Identify which cell holds the provided text, then report its [X, Y] central coordinate. 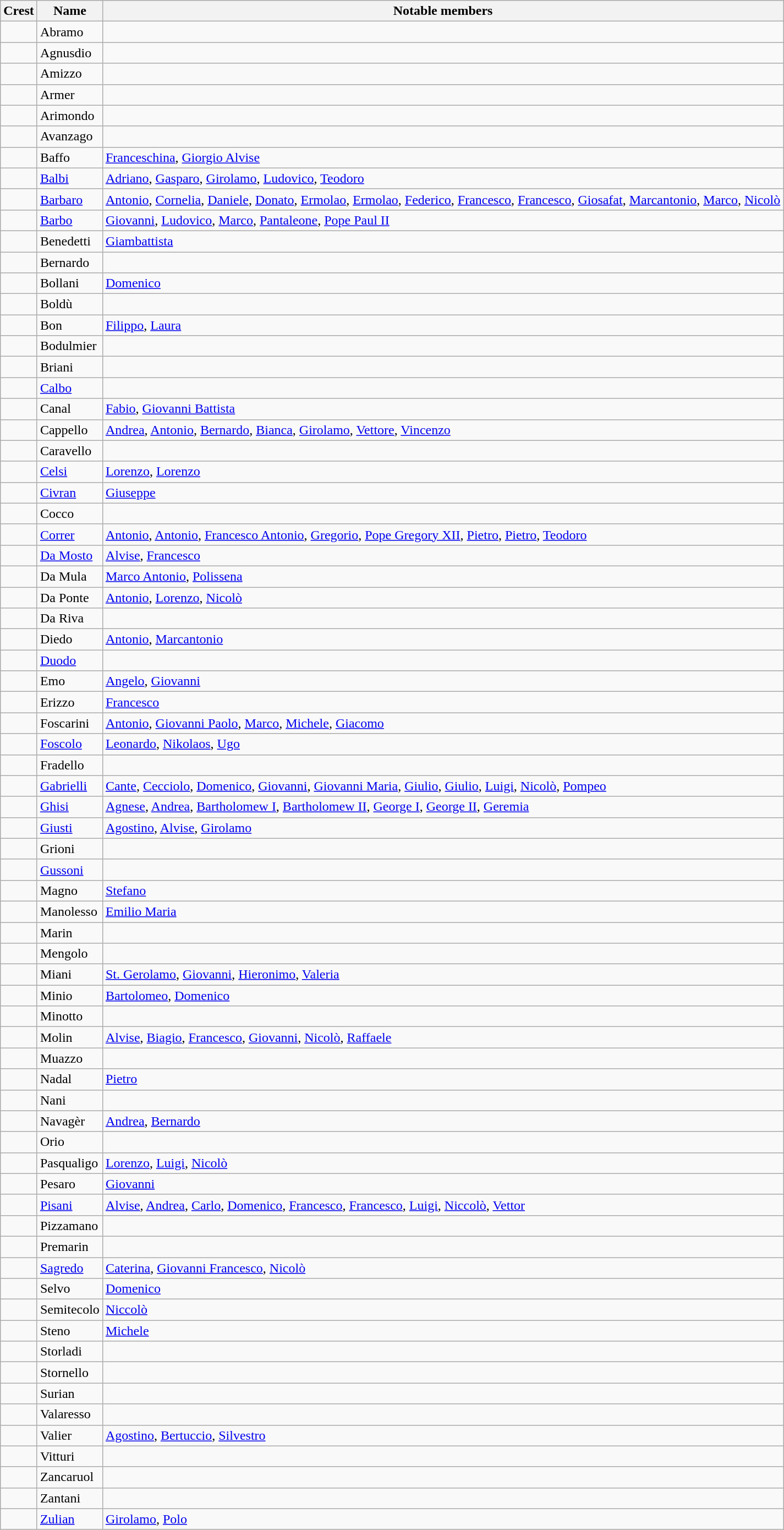
St. Gerolamo, Giovanni, Hieronimo, Valeria [442, 975]
Gussoni [69, 870]
Filippo, Laura [442, 325]
Antonio, Giovanni Paolo, Marco, Michele, Giacomo [442, 723]
Giambattista [442, 241]
Pisani [69, 1205]
Avanzago [69, 136]
Bernardo [69, 263]
Alvise, Andrea, Carlo, Domenico, Francesco, Francesco, Luigi, Niccolò, Vettor [442, 1205]
Amizzo [69, 74]
Armer [69, 95]
Da Mula [69, 576]
Duodo [69, 660]
Muazzo [69, 1058]
Gabrielli [69, 786]
Ghisi [69, 807]
Vitturi [69, 1456]
Alvise, Biagio, Francesco, Giovanni, Nicolò, Raffaele [442, 1037]
Barbaro [69, 199]
Zancaruol [69, 1477]
Premarin [69, 1247]
Nadal [69, 1079]
Canal [69, 409]
Pasqualigo [69, 1163]
Da Mosto [69, 555]
Antonio, Marcantonio [442, 640]
Molin [69, 1037]
Francesco [442, 702]
Caterina, Giovanni Francesco, Nicolò [442, 1267]
Antonio, Cornelia, Daniele, Donato, Ermolao, Ermolao, Federico, Francesco, Francesco, Giosafat, Marcantonio, Marco, Nicolò [442, 199]
Fabio, Giovanni Battista [442, 409]
Giovanni [442, 1184]
Lorenzo, Luigi, Nicolò [442, 1163]
Correr [69, 534]
Erizzo [69, 702]
Surian [69, 1394]
Bodulmier [69, 346]
Emilio Maria [442, 911]
Baffo [69, 157]
Zantani [69, 1498]
Bollani [69, 283]
Mengolo [69, 954]
Caravello [69, 451]
Steno [69, 1331]
Agostino, Alvise, Girolamo [442, 828]
Manolesso [69, 911]
Boldù [69, 304]
Valier [69, 1435]
Magno [69, 890]
Angelo, Giovanni [442, 681]
Lorenzo, Lorenzo [442, 472]
Antonio, Lorenzo, Nicolò [442, 597]
Stefano [442, 890]
Sagredo [69, 1267]
Da Ponte [69, 597]
Arimondo [69, 116]
Girolamo, Polo [442, 1519]
Marin [69, 933]
Da Riva [69, 619]
Orio [69, 1142]
Andrea, Antonio, Bernardo, Bianca, Girolamo, Vettore, Vincenzo [442, 430]
Bartolomeo, Domenico [442, 996]
Agostino, Bertuccio, Silvestro [442, 1435]
Celsi [69, 472]
Civran [69, 493]
Antonio, Antonio, Francesco Antonio, Gregorio, Pope Gregory XII, Pietro, Pietro, Teodoro [442, 534]
Fradello [69, 765]
Emo [69, 681]
Cappello [69, 430]
Nani [69, 1100]
Calbo [69, 388]
Balbi [69, 178]
Benedetti [69, 241]
Cocco [69, 513]
Andrea, Bernardo [442, 1121]
Minio [69, 996]
Briani [69, 367]
Franceschina, Giorgio Alvise [442, 157]
Navagèr [69, 1121]
Abramo [69, 32]
Agnusdio [69, 53]
Semitecolo [69, 1310]
Storladi [69, 1352]
Minotto [69, 1017]
Grioni [69, 849]
Michele [442, 1331]
Zulian [69, 1519]
Giusti [69, 828]
Crest [19, 11]
Notable members [442, 11]
Selvo [69, 1289]
Alvise, Francesco [442, 555]
Foscarini [69, 723]
Marco Antonio, Polissena [442, 576]
Giovanni, Ludovico, Marco, Pantaleone, Pope Paul II [442, 220]
Agnese, Andrea, Bartholomew I, Bartholomew II, George I, George II, Geremia [442, 807]
Diedo [69, 640]
Pietro [442, 1079]
Bon [69, 325]
Cante, Cecciolo, Domenico, Giovanni, Giovanni Maria, Giulio, Giulio, Luigi, Nicolò, Pompeo [442, 786]
Barbo [69, 220]
Foscolo [69, 744]
Stornello [69, 1373]
Pesaro [69, 1184]
Niccolò [442, 1310]
Giuseppe [442, 493]
Miani [69, 975]
Pizzamano [69, 1226]
Valaresso [69, 1414]
Leonardo, Nikolaos, Ugo [442, 744]
Adriano, Gasparo, Girolamo, Ludovico, Teodoro [442, 178]
Name [69, 11]
